Output the (X, Y) coordinate of the center of the cell containing the given text.  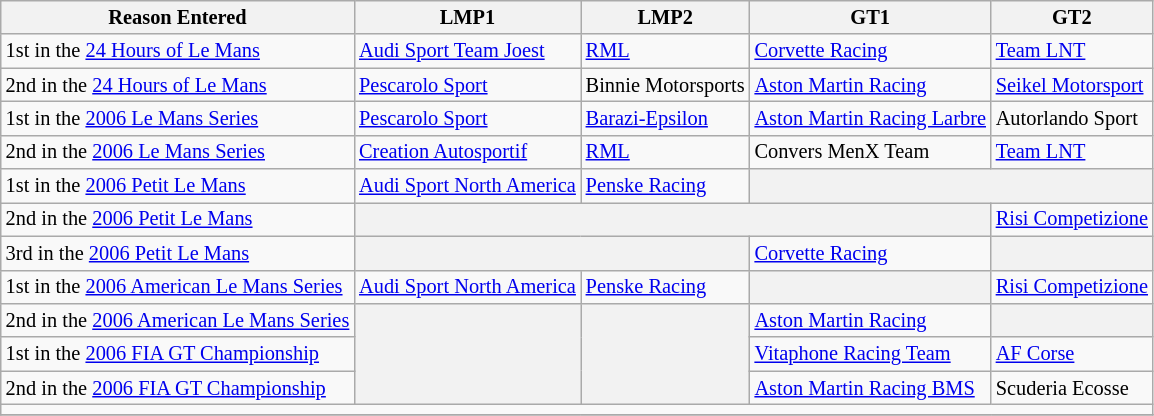
2nd in the 2006 American Le Mans Series (178, 320)
1st in the 24 Hours of Le Mans (178, 51)
Scuderia Ecosse (1072, 388)
LMP2 (666, 17)
2nd in the 2006 Le Mans Series (178, 152)
Convers MenX Team (870, 152)
Barazi-Epsilon (666, 118)
AF Corse (1072, 354)
2nd in the 2006 Petit Le Mans (178, 219)
GT2 (1072, 17)
1st in the 2006 FIA GT Championship (178, 354)
Binnie Motorsports (666, 85)
Autorlando Sport (1072, 118)
1st in the 2006 Petit Le Mans (178, 186)
Reason Entered (178, 17)
Creation Autosportif (468, 152)
3rd in the 2006 Petit Le Mans (178, 253)
Seikel Motorsport (1072, 85)
GT1 (870, 17)
LMP1 (468, 17)
Aston Martin Racing Larbre (870, 118)
Aston Martin Racing BMS (870, 388)
2nd in the 24 Hours of Le Mans (178, 85)
Vitaphone Racing Team (870, 354)
Audi Sport Team Joest (468, 51)
2nd in the 2006 FIA GT Championship (178, 388)
1st in the 2006 Le Mans Series (178, 118)
1st in the 2006 American Le Mans Series (178, 287)
